Return the [x, y] coordinate for the center point of the cell that contains the specified text.  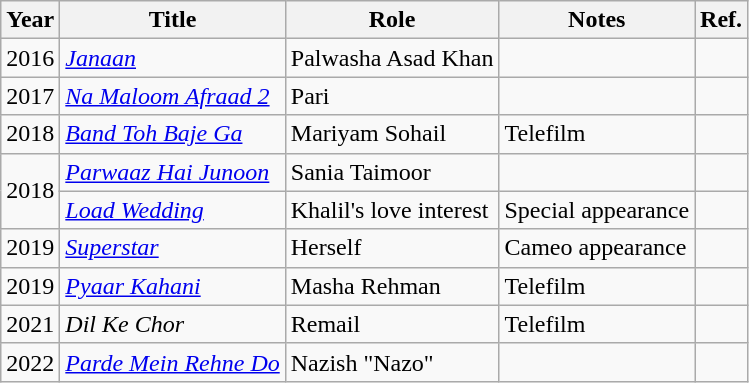
Special appearance [597, 210]
Na Maloom Afraad 2 [172, 96]
Role [392, 20]
Janaan [172, 58]
Title [172, 20]
Band Toh Baje Ga [172, 134]
Year [30, 20]
Masha Rehman [392, 286]
2017 [30, 96]
Ref. [722, 20]
Nazish "Nazo" [392, 362]
Herself [392, 248]
Pyaar Kahani [172, 286]
Load Wedding [172, 210]
Sania Taimoor [392, 172]
Notes [597, 20]
2022 [30, 362]
Pari [392, 96]
Parde Mein Rehne Do [172, 362]
Cameo appearance [597, 248]
Remail [392, 324]
Superstar [172, 248]
2021 [30, 324]
Palwasha Asad Khan [392, 58]
Mariyam Sohail [392, 134]
Parwaaz Hai Junoon [172, 172]
2016 [30, 58]
Dil Ke Chor [172, 324]
Khalil's love interest [392, 210]
